Scan for the cell matching the given text and deliver its [X, Y] coordinate at center. 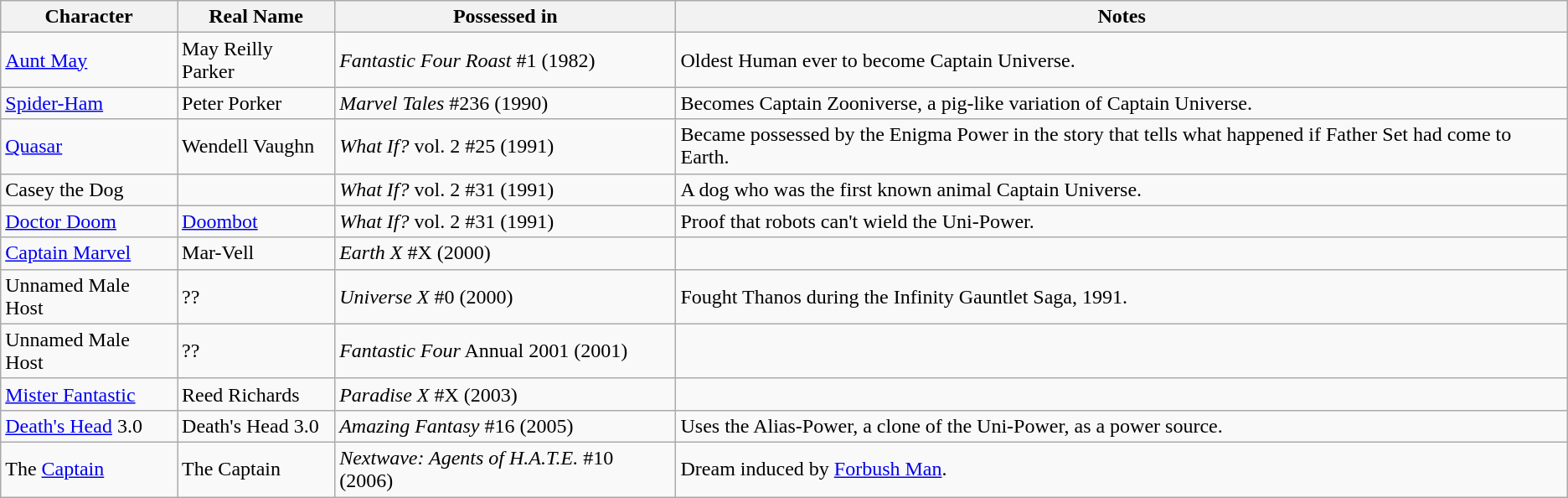
Becomes Captain Zooniverse, a pig-like variation of Captain Universe. [1122, 103]
Wendell Vaughn [256, 146]
What If? vol. 2 #25 (1991) [506, 146]
Doombot [256, 221]
Dream induced by Forbush Man. [1122, 469]
A dog who was the first known animal Captain Universe. [1122, 189]
Became possessed by the Enigma Power in the story that tells what happened if Father Set had come to Earth. [1122, 146]
Oldest Human ever to become Captain Universe. [1122, 60]
Captain Marvel [89, 253]
Quasar [89, 146]
Reed Richards [256, 394]
Paradise X #X (2003) [506, 394]
Fantastic Four Annual 2001 (2001) [506, 350]
Fantastic Four Roast #1 (1982) [506, 60]
Spider-Ham [89, 103]
May Reilly Parker [256, 60]
Uses the Alias-Power, a clone of the Uni-Power, as a power source. [1122, 426]
Aunt May [89, 60]
Doctor Doom [89, 221]
Mar-Vell [256, 253]
Character [89, 17]
Notes [1122, 17]
Earth X #X (2000) [506, 253]
Mister Fantastic [89, 394]
Peter Porker [256, 103]
Proof that robots can't wield the Uni-Power. [1122, 221]
Amazing Fantasy #16 (2005) [506, 426]
Possessed in [506, 17]
Fought Thanos during the Infinity Gauntlet Saga, 1991. [1122, 297]
Nextwave: Agents of H.A.T.E. #10 (2006) [506, 469]
Real Name [256, 17]
Casey the Dog [89, 189]
Universe X #0 (2000) [506, 297]
Marvel Tales #236 (1990) [506, 103]
